Determine the [x, y] coordinate at the center of the cell enclosing the given text.  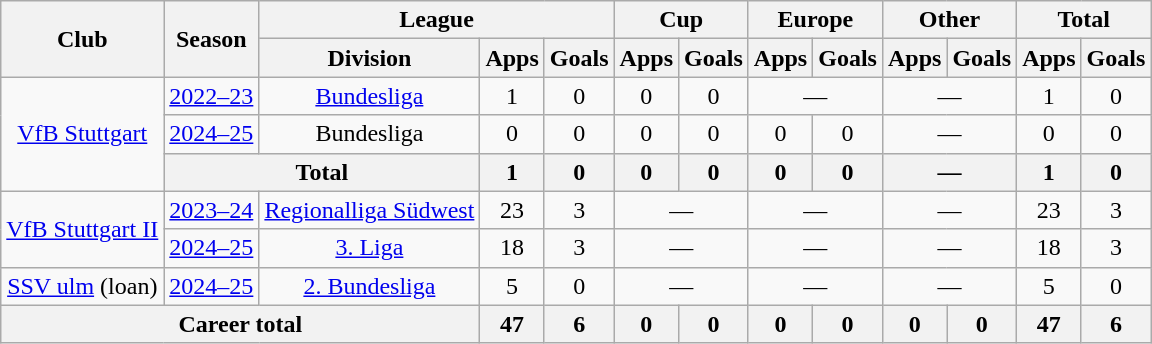
VfB Stuttgart II [82, 229]
Career total [240, 324]
Cup [681, 20]
Regionalliga Südwest [370, 210]
3. Liga [370, 248]
2. Bundesliga [370, 286]
2022–23 [212, 96]
Division [370, 58]
Other [949, 20]
2023–24 [212, 210]
Europe [815, 20]
VfB Stuttgart [82, 134]
Club [82, 39]
SSV ulm (loan) [82, 286]
Season [212, 39]
League [436, 20]
